Scan for the cell matching the given text and deliver its [X, Y] coordinate at center. 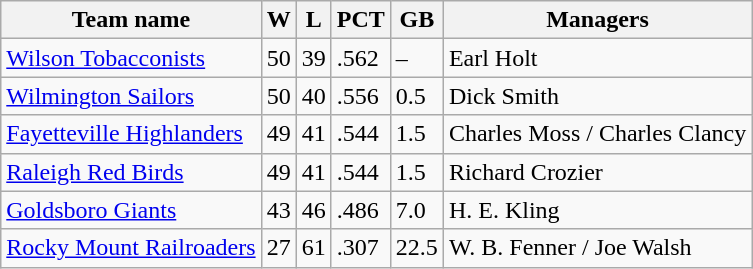
39 [314, 58]
H. E. Kling [597, 210]
Dick Smith [597, 96]
.486 [360, 210]
Rocky Mount Railroaders [131, 248]
PCT [360, 20]
Earl Holt [597, 58]
L [314, 20]
GB [416, 20]
W [278, 20]
22.5 [416, 248]
Goldsboro Giants [131, 210]
Wilson Tobacconists [131, 58]
Charles Moss / Charles Clancy [597, 134]
Managers [597, 20]
.562 [360, 58]
.556 [360, 96]
Fayetteville Highlanders [131, 134]
40 [314, 96]
61 [314, 248]
Team name [131, 20]
27 [278, 248]
7.0 [416, 210]
43 [278, 210]
.307 [360, 248]
Raleigh Red Birds [131, 172]
0.5 [416, 96]
Wilmington Sailors [131, 96]
46 [314, 210]
– [416, 58]
Richard Crozier [597, 172]
W. B. Fenner / Joe Walsh [597, 248]
